Return the [x, y] coordinate for the center point of the cell that contains the specified text.  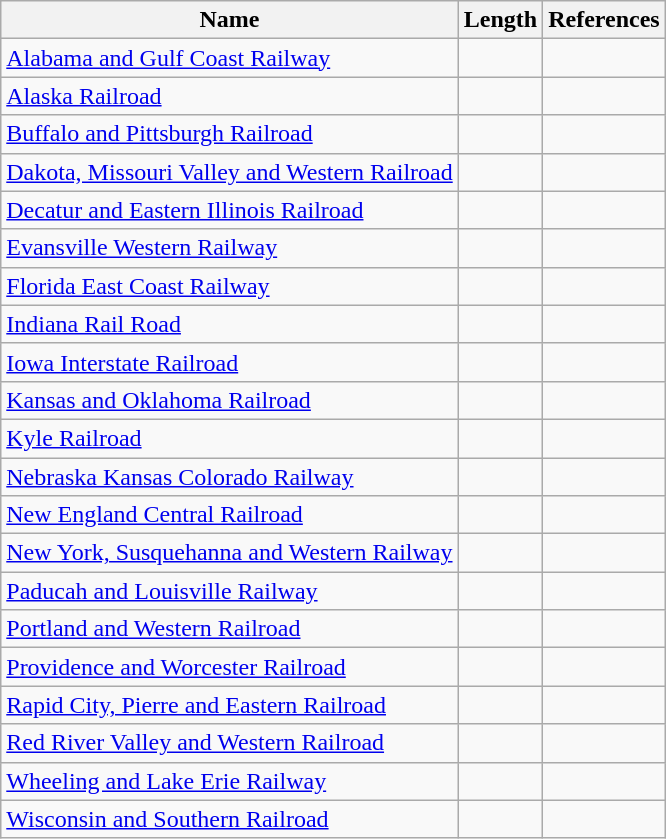
Indiana Rail Road [230, 324]
Wheeling and Lake Erie Railway [230, 781]
Alabama and Gulf Coast Railway [230, 58]
Kansas and Oklahoma Railroad [230, 400]
References [604, 20]
Red River Valley and Western Railroad [230, 743]
Name [230, 20]
Nebraska Kansas Colorado Railway [230, 477]
Florida East Coast Railway [230, 286]
New England Central Railroad [230, 515]
Dakota, Missouri Valley and Western Railroad [230, 172]
Decatur and Eastern Illinois Railroad [230, 210]
Rapid City, Pierre and Eastern Railroad [230, 705]
Paducah and Louisville Railway [230, 591]
Evansville Western Railway [230, 248]
Providence and Worcester Railroad [230, 667]
Kyle Railroad [230, 438]
Length [500, 20]
New York, Susquehanna and Western Railway [230, 553]
Alaska Railroad [230, 96]
Portland and Western Railroad [230, 629]
Iowa Interstate Railroad [230, 362]
Wisconsin and Southern Railroad [230, 819]
Buffalo and Pittsburgh Railroad [230, 134]
